Detect which cell encompasses the target text, then output its (x, y) center coordinate. 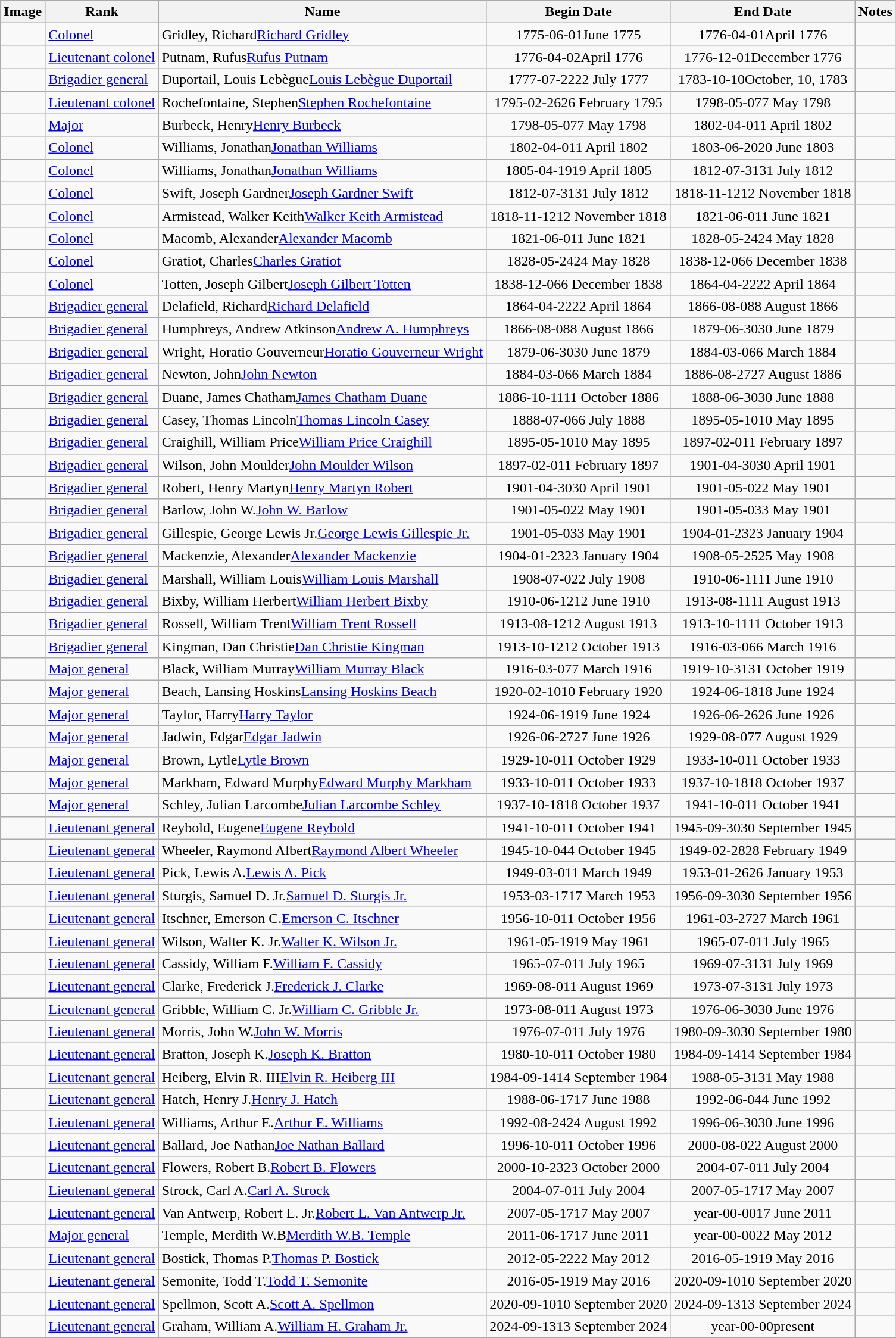
Putnam, RufusRufus Putnam (323, 57)
Semonite, Todd T.Todd T. Semonite (323, 1281)
1920-02-1010 February 1920 (579, 692)
Major (102, 125)
1969-08-011 August 1969 (579, 986)
Macomb, AlexanderAlexander Macomb (323, 238)
Gratiot, CharlesCharles Gratiot (323, 261)
Reybold, EugeneEugene Reybold (323, 828)
1803-06-2020 June 1803 (763, 148)
1886-10-1111 October 1886 (579, 397)
Cassidy, William F.William F. Cassidy (323, 963)
year-00-00present (763, 1326)
1916-03-077 March 1916 (579, 669)
1776-04-01April 1776 (763, 35)
1992-06-044 June 1992 (763, 1100)
Totten, Joseph GilbertJoseph Gilbert Totten (323, 284)
1980-10-011 October 1980 (579, 1055)
Swift, Joseph GardnerJoseph Gardner Swift (323, 193)
Wheeler, Raymond AlbertRaymond Albert Wheeler (323, 850)
Bratton, Joseph K.Joseph K. Bratton (323, 1055)
1945-10-044 October 1945 (579, 850)
Wilson, Walter K. Jr.Walter K. Wilson Jr. (323, 941)
1949-03-011 March 1949 (579, 873)
1980-09-3030 September 1980 (763, 1032)
1910-06-1111 June 1910 (763, 578)
Taylor, HarryHarry Taylor (323, 715)
1913-10-1212 October 1913 (579, 646)
2000-10-2323 October 2000 (579, 1168)
1776-04-02April 1776 (579, 57)
Wright, Horatio GouverneurHoratio Gouverneur Wright (323, 352)
Ballard, Joe NathanJoe Nathan Ballard (323, 1145)
Gribble, William C. Jr.William C. Gribble Jr. (323, 1009)
1919-10-3131 October 1919 (763, 669)
1805-04-1919 April 1805 (579, 170)
Morris, John W.John W. Morris (323, 1032)
Heiberg, Elvin R. IIIElvin R. Heiberg III (323, 1077)
Marshall, William LouisWilliam Louis Marshall (323, 578)
1929-08-077 August 1929 (763, 737)
1956-09-3030 September 1956 (763, 896)
1888-06-3030 June 1888 (763, 397)
1924-06-1919 June 1924 (579, 715)
Beach, Lansing HoskinsLansing Hoskins Beach (323, 692)
Image (23, 12)
Casey, Thomas LincolnThomas Lincoln Casey (323, 420)
Pick, Lewis A.Lewis A. Pick (323, 873)
Craighill, William PriceWilliam Price Craighill (323, 442)
1953-03-1717 March 1953 (579, 896)
Strock, Carl A.Carl A. Strock (323, 1190)
1956-10-011 October 1956 (579, 918)
Wilson, John MoulderJohn Moulder Wilson (323, 465)
1783-10-10October, 10, 1783 (763, 80)
Hatch, Henry J.Henry J. Hatch (323, 1100)
Temple, Merdith W.BMerdith W.B. Temple (323, 1236)
1916-03-066 March 1916 (763, 646)
1969-07-3131 July 1969 (763, 963)
year-00-0022 May 2012 (763, 1236)
Bixby, William HerbertWilliam Herbert Bixby (323, 601)
1913-10-1111 October 1913 (763, 623)
2011-06-1717 June 2011 (579, 1236)
Rochefontaine, StephenStephen Rochefontaine (323, 102)
Sturgis, Samuel D. Jr.Samuel D. Sturgis Jr. (323, 896)
Gridley, RichardRichard Gridley (323, 35)
1976-07-011 July 1976 (579, 1032)
1775-06-01June 1775 (579, 35)
Armistead, Walker KeithWalker Keith Armistead (323, 216)
Kingman, Dan ChristieDan Christie Kingman (323, 646)
Duportail, Louis LebègueLouis Lebègue Duportail (323, 80)
Rossell, William TrentWilliam Trent Rossell (323, 623)
Graham, William A.William H. Graham Jr. (323, 1326)
End Date (763, 12)
Bostick, Thomas P.Thomas P. Bostick (323, 1258)
Notes (875, 12)
year-00-0017 June 2011 (763, 1213)
1910-06-1212 June 1910 (579, 601)
1926-06-2626 June 1926 (763, 715)
1961-05-1919 May 1961 (579, 941)
Schley, Julian LarcombeJulian Larcombe Schley (323, 805)
1988-05-3131 May 1988 (763, 1077)
1945-09-3030 September 1945 (763, 828)
1926-06-2727 June 1926 (579, 737)
Robert, Henry MartynHenry Martyn Robert (323, 488)
Flowers, Robert B.Robert B. Flowers (323, 1168)
Barlow, John W.John W. Barlow (323, 510)
Van Antwerp, Robert L. Jr.Robert L. Van Antwerp Jr. (323, 1213)
1888-07-066 July 1888 (579, 420)
1886-08-2727 August 1886 (763, 375)
1996-10-011 October 1996 (579, 1145)
Rank (102, 12)
Burbeck, HenryHenry Burbeck (323, 125)
Gillespie, George Lewis Jr.George Lewis Gillespie Jr. (323, 533)
1953-01-2626 January 1953 (763, 873)
2000-08-022 August 2000 (763, 1145)
1777-07-2222 July 1777 (579, 80)
1913-08-1212 August 1913 (579, 623)
2012-05-2222 May 2012 (579, 1258)
1929-10-011 October 1929 (579, 760)
Black, William MurrayWilliam Murray Black (323, 669)
1908-07-022 July 1908 (579, 578)
Spellmon, Scott A.Scott A. Spellmon (323, 1303)
Itschner, Emerson C.Emerson C. Itschner (323, 918)
1996-06-3030 June 1996 (763, 1122)
1795-02-2626 February 1795 (579, 102)
1908-05-2525 May 1908 (763, 556)
1973-08-011 August 1973 (579, 1009)
1776-12-01December 1776 (763, 57)
1924-06-1818 June 1924 (763, 692)
Jadwin, EdgarEdgar Jadwin (323, 737)
Duane, James ChathamJames Chatham Duane (323, 397)
Mackenzie, AlexanderAlexander Mackenzie (323, 556)
Humphreys, Andrew AtkinsonAndrew A. Humphreys (323, 329)
1992-08-2424 August 1992 (579, 1122)
Markham, Edward MurphyEdward Murphy Markham (323, 782)
Delafield, RichardRichard Delafield (323, 307)
1961-03-2727 March 1961 (763, 918)
1988-06-1717 June 1988 (579, 1100)
Name (323, 12)
Begin Date (579, 12)
Clarke, Frederick J.Frederick J. Clarke (323, 986)
Newton, JohnJohn Newton (323, 375)
Brown, LytleLytle Brown (323, 760)
Williams, Arthur E.Arthur E. Williams (323, 1122)
1949-02-2828 February 1949 (763, 850)
1973-07-3131 July 1973 (763, 986)
1976-06-3030 June 1976 (763, 1009)
1913-08-1111 August 1913 (763, 601)
